Return [X, Y] of the center of cell containing provided text 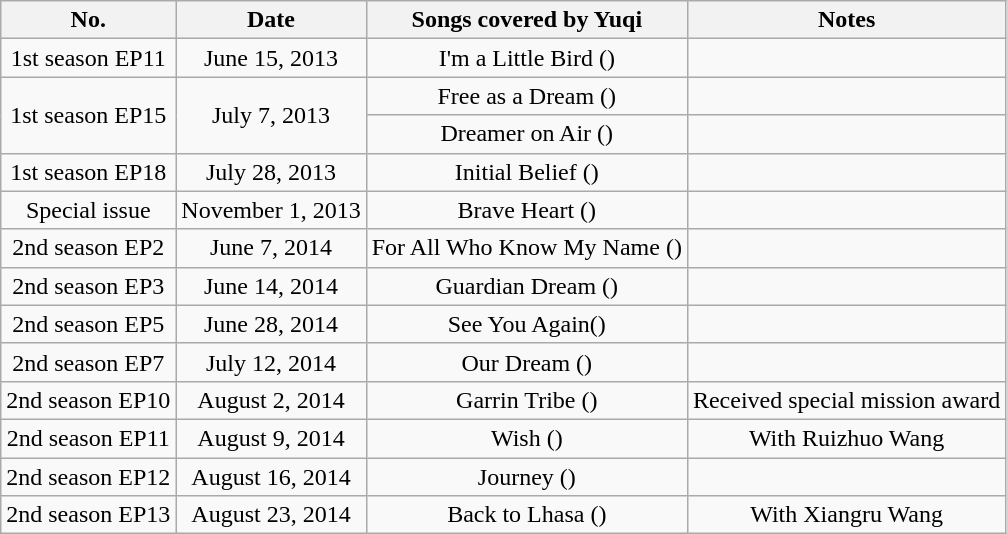
Garrin Tribe () [526, 400]
1st season EP11 [88, 58]
June 7, 2014 [271, 248]
Notes [846, 20]
Wish () [526, 438]
Journey () [526, 477]
August 2, 2014 [271, 400]
Guardian Dream () [526, 286]
2nd season EP2 [88, 248]
July 28, 2013 [271, 172]
2nd season EP12 [88, 477]
August 23, 2014 [271, 515]
2nd season EP10 [88, 400]
Free as a Dream () [526, 96]
Initial Belief () [526, 172]
With Xiangru Wang [846, 515]
Back to Lhasa () [526, 515]
August 16, 2014 [271, 477]
For All Who Know My Name () [526, 248]
Special issue [88, 210]
2nd season EP13 [88, 515]
Songs covered by Yuqi [526, 20]
June 15, 2013 [271, 58]
No. [88, 20]
June 14, 2014 [271, 286]
2nd season EP5 [88, 324]
2nd season EP3 [88, 286]
Dreamer on Air () [526, 134]
Brave Heart () [526, 210]
June 28, 2014 [271, 324]
Date [271, 20]
November 1, 2013 [271, 210]
2nd season EP11 [88, 438]
Received special mission award [846, 400]
I'm a Little Bird () [526, 58]
1st season EP18 [88, 172]
August 9, 2014 [271, 438]
July 12, 2014 [271, 362]
Our Dream () [526, 362]
With Ruizhuo Wang [846, 438]
July 7, 2013 [271, 115]
2nd season EP7 [88, 362]
See You Again() [526, 324]
1st season EP15 [88, 115]
